Determine the (x, y) coordinate at the center of the cell enclosing the given text.  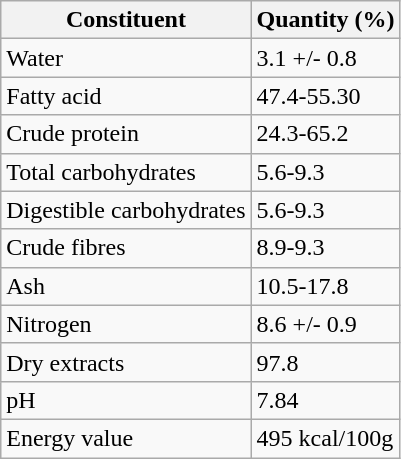
8.9-9.3 (326, 248)
3.1 +/- 0.8 (326, 58)
Constituent (126, 20)
24.3-65.2 (326, 134)
Fatty acid (126, 96)
pH (126, 400)
Dry extracts (126, 362)
Total carbohydrates (126, 172)
7.84 (326, 400)
Nitrogen (126, 324)
Energy value (126, 438)
Quantity (%) (326, 20)
495 kcal/100g (326, 438)
Crude fibres (126, 248)
47.4-55.30 (326, 96)
Ash (126, 286)
Crude protein (126, 134)
Digestible carbohydrates (126, 210)
8.6 +/- 0.9 (326, 324)
10.5-17.8 (326, 286)
97.8 (326, 362)
Water (126, 58)
